Provide the (X, Y) coordinate of the cell's center where the given text is located.  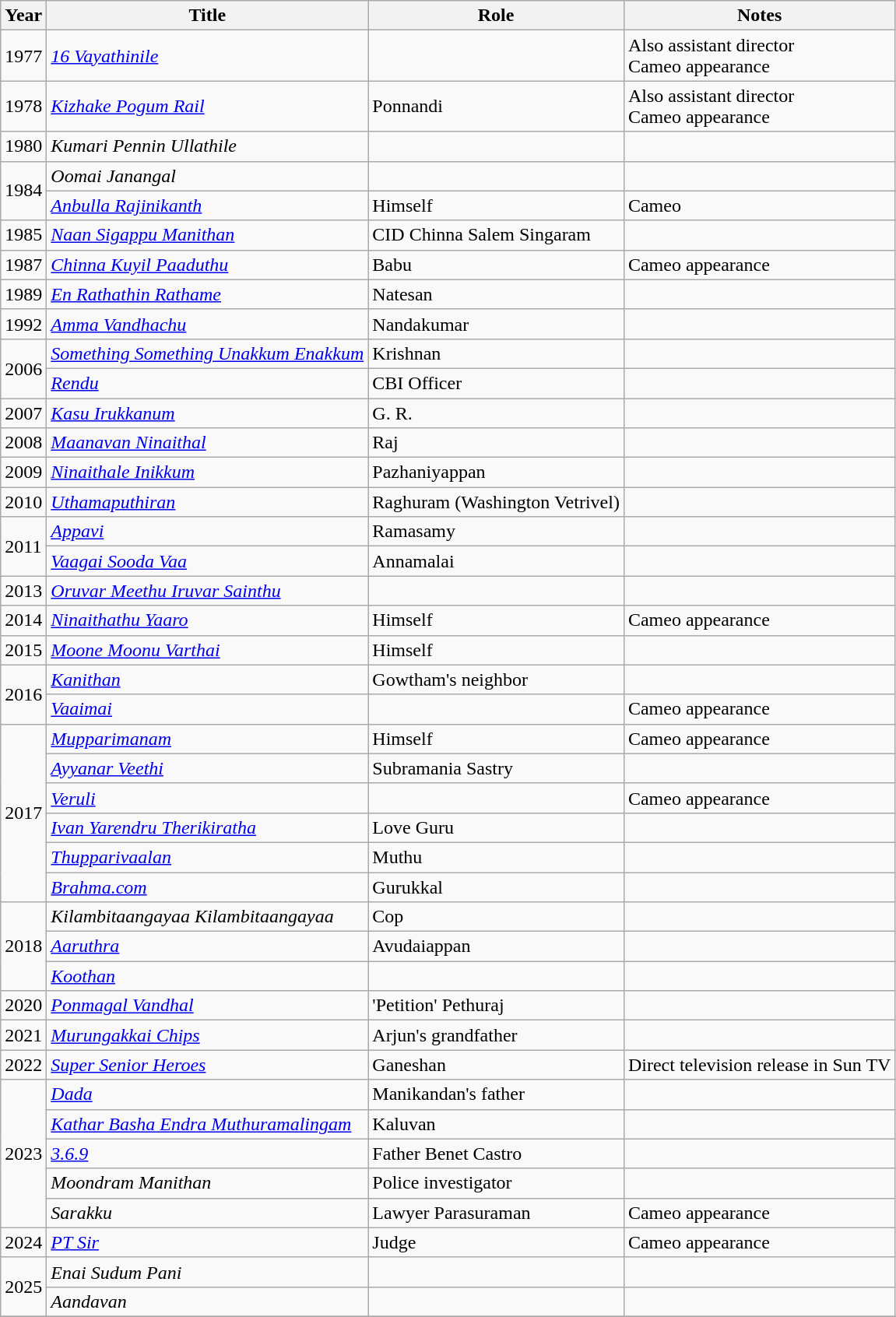
Kanithan (207, 680)
Ganeshan (497, 1065)
Cameo (760, 205)
Enai Sudum Pani (207, 1272)
Anbulla Rajinikanth (207, 205)
En Rathathin Rathame (207, 294)
Kilambitaangayaa Kilambitaangayaa (207, 917)
2024 (23, 1242)
Year (23, 16)
Ninaithathu Yaaro (207, 620)
1977 (23, 56)
Ramasamy (497, 532)
1992 (23, 324)
Ponnandi (497, 106)
Raghuram (Washington Vetrivel) (497, 502)
Vaaimai (207, 709)
2009 (23, 472)
2017 (23, 813)
Aandavan (207, 1301)
2020 (23, 1006)
Raj (497, 443)
Title (207, 16)
2021 (23, 1035)
Natesan (497, 294)
Notes (760, 16)
Uthamaputhiran (207, 502)
Ayyanar Veethi (207, 768)
2015 (23, 650)
CID Chinna Salem Singaram (497, 235)
Moondram Manithan (207, 1183)
Kumari Pennin Ullathile (207, 146)
2010 (23, 502)
2016 (23, 694)
Direct television release in Sun TV (760, 1065)
PT Sir (207, 1242)
Lawyer Parasuraman (497, 1213)
Cop (497, 917)
Chinna Kuyil Paaduthu (207, 265)
Dada (207, 1094)
Annamalai (497, 561)
Judge (497, 1242)
Something Something Unakkum Enakkum (207, 353)
G. R. (497, 413)
Gurukkal (497, 887)
Love Guru (497, 827)
Mupparimanam (207, 739)
Koothan (207, 976)
Ivan Yarendru Therikiratha (207, 827)
Murungakkai Chips (207, 1035)
1980 (23, 146)
1985 (23, 235)
Kizhake Pogum Rail (207, 106)
Maanavan Ninaithal (207, 443)
Aaruthra (207, 946)
Amma Vandhachu (207, 324)
Kaluvan (497, 1124)
Muthu (497, 857)
2022 (23, 1065)
Father Benet Castro (497, 1154)
Pazhaniyappan (497, 472)
Super Senior Heroes (207, 1065)
Police investigator (497, 1183)
2013 (23, 591)
Role (497, 16)
Rendu (207, 383)
Subramania Sastry (497, 768)
1987 (23, 265)
'Petition' Pethuraj (497, 1006)
2011 (23, 546)
Nandakumar (497, 324)
Manikandan's father (497, 1094)
Brahma.com (207, 887)
Ponmagal Vandhal (207, 1006)
Naan Sigappu Manithan (207, 235)
Gowtham's neighbor (497, 680)
Krishnan (497, 353)
2018 (23, 946)
2008 (23, 443)
Vaagai Sooda Vaa (207, 561)
2007 (23, 413)
2025 (23, 1287)
CBI Officer (497, 383)
Kathar Basha Endra Muthuramalingam (207, 1124)
Kasu Irukkanum (207, 413)
Oomai Janangal (207, 176)
2006 (23, 368)
3.6.9 (207, 1154)
Sarakku (207, 1213)
Veruli (207, 798)
16 Vayathinile (207, 56)
Oruvar Meethu Iruvar Sainthu (207, 591)
2023 (23, 1154)
Babu (497, 265)
2014 (23, 620)
Appavi (207, 532)
1978 (23, 106)
Avudaiappan (497, 946)
Moone Moonu Varthai (207, 650)
Thupparivaalan (207, 857)
Ninaithale Inikkum (207, 472)
1984 (23, 191)
1989 (23, 294)
Arjun's grandfather (497, 1035)
